Detect which cell encompasses the target text, then output its (X, Y) center coordinate. 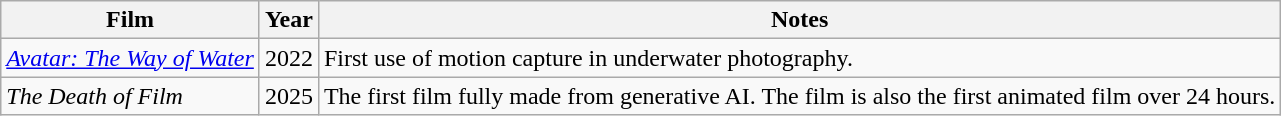
Avatar: The Way of Water (130, 58)
The first film fully made from generative AI. The film is also the first animated film over 24 hours. (799, 96)
First use of motion capture in underwater photography. (799, 58)
Year (288, 20)
Film (130, 20)
Notes (799, 20)
2025 (288, 96)
2022 (288, 58)
The Death of Film (130, 96)
